Return (X, Y) of the center of cell containing provided text 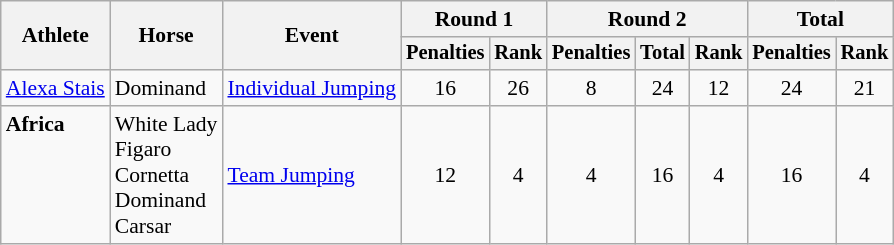
Individual Jumping (312, 88)
Event (312, 36)
Round 1 (474, 19)
8 (591, 88)
21 (865, 88)
White LadyFigaroCornettaDominandCarsar (166, 175)
Athlete (56, 36)
Horse (166, 36)
Team Jumping (312, 175)
26 (518, 88)
Alexa Stais (56, 88)
Round 2 (647, 19)
Dominand (166, 88)
Africa (56, 175)
